Output the (x, y) coordinate of the center of the cell containing the given text.  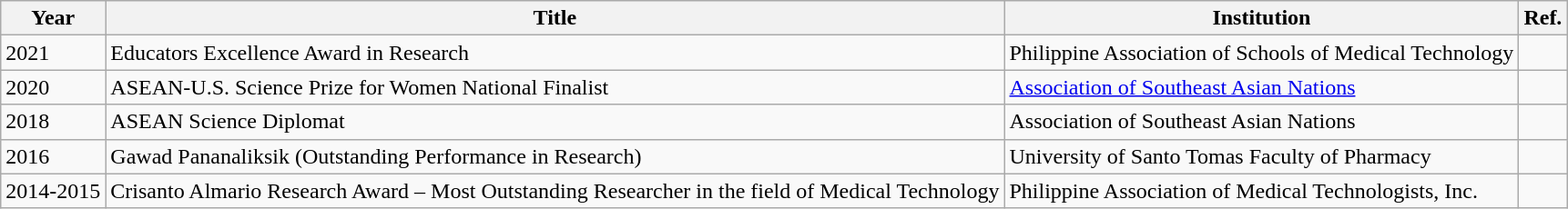
Crisanto Almario Research Award – Most Outstanding Researcher in the field of Medical Technology (555, 191)
2018 (53, 122)
Year (53, 18)
Title (555, 18)
2014-2015 (53, 191)
2020 (53, 87)
Ref. (1543, 18)
University of Santo Tomas Faculty of Pharmacy (1262, 156)
Educators Excellence Award in Research (555, 53)
2016 (53, 156)
ASEAN Science Diplomat (555, 122)
ASEAN-U.S. Science Prize for Women National Finalist (555, 87)
Philippine Association of Medical Technologists, Inc. (1262, 191)
2021 (53, 53)
Institution (1262, 18)
Philippine Association of Schools of Medical Technology (1262, 53)
Gawad Pananaliksik (Outstanding Performance in Research) (555, 156)
